From the cell containing the given text, extract its center point as [X, Y] coordinate. 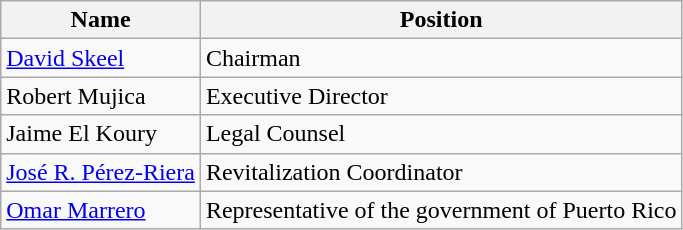
Jaime El Koury [101, 134]
Name [101, 20]
Omar Marrero [101, 210]
Executive Director [441, 96]
Legal Counsel [441, 134]
Revitalization Coordinator [441, 172]
José R. Pérez-Riera [101, 172]
Chairman [441, 58]
Representative of the government of Puerto Rico [441, 210]
David Skeel [101, 58]
Robert Mujica [101, 96]
Position [441, 20]
